Locate the cell with the specified text and output its [x, y] center coordinate. 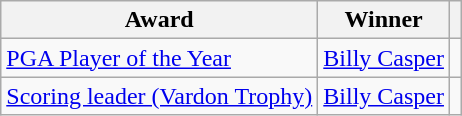
Scoring leader (Vardon Trophy) [160, 96]
Award [160, 20]
Winner [384, 20]
PGA Player of the Year [160, 58]
